Determine the (x, y) coordinate at the center of the cell enclosing the given text.  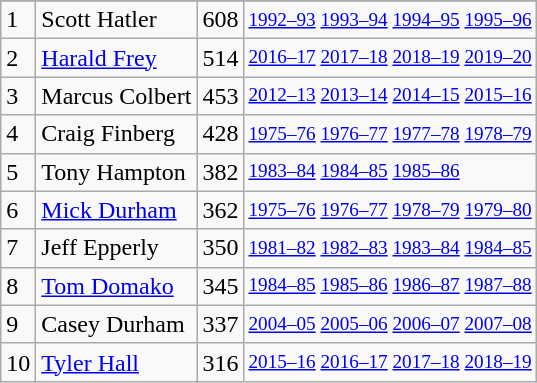
1983–84 1984–85 1985–86 (390, 172)
4 (18, 134)
5 (18, 172)
Craig Finberg (116, 134)
Casey Durham (116, 324)
10 (18, 362)
2016–17 2017–18 2018–19 2019–20 (390, 58)
Tony Hampton (116, 172)
9 (18, 324)
1984–85 1985–86 1986–87 1987–88 (390, 286)
2004–05 2005–06 2006–07 2007–08 (390, 324)
453 (220, 96)
1975–76 1976–77 1978–79 1979–80 (390, 210)
1992–93 1993–94 1994–95 1995–96 (390, 20)
337 (220, 324)
Tom Domako (116, 286)
6 (18, 210)
345 (220, 286)
1981–82 1982–83 1983–84 1984–85 (390, 248)
350 (220, 248)
2 (18, 58)
2012–13 2013–14 2014–15 2015–16 (390, 96)
3 (18, 96)
8 (18, 286)
Harald Frey (116, 58)
Tyler Hall (116, 362)
7 (18, 248)
Marcus Colbert (116, 96)
Scott Hatler (116, 20)
Jeff Epperly (116, 248)
2015–16 2016–17 2017–18 2018–19 (390, 362)
428 (220, 134)
1975–76 1976–77 1977–78 1978–79 (390, 134)
362 (220, 210)
Mick Durham (116, 210)
514 (220, 58)
382 (220, 172)
1 (18, 20)
316 (220, 362)
608 (220, 20)
